Detect which cell encompasses the target text, then output its (x, y) center coordinate. 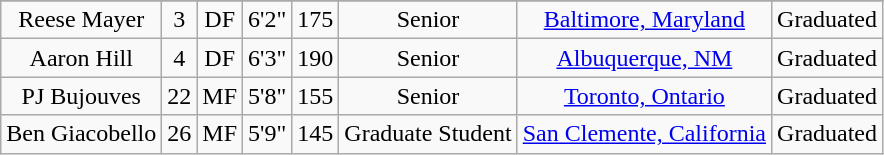
155 (316, 96)
Baltimore, Maryland (644, 20)
Toronto, Ontario (644, 96)
5'8" (268, 96)
6'2" (268, 20)
3 (180, 20)
Aaron Hill (82, 58)
San Clemente, California (644, 134)
PJ Bujouves (82, 96)
4 (180, 58)
Ben Giacobello (82, 134)
Reese Mayer (82, 20)
190 (316, 58)
22 (180, 96)
Albuquerque, NM (644, 58)
6'3" (268, 58)
26 (180, 134)
175 (316, 20)
Graduate Student (428, 134)
5'9" (268, 134)
145 (316, 134)
